Scan for the cell matching the given text and deliver its (X, Y) coordinate at center. 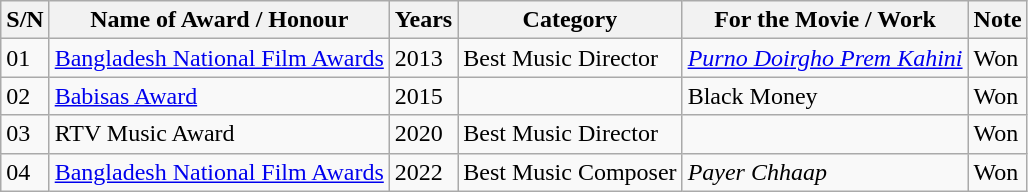
Years (423, 20)
Note (998, 20)
Best Music Composer (570, 172)
RTV Music Award (219, 134)
Purno Doirgho Prem Kahini (825, 58)
2013 (423, 58)
Black Money (825, 96)
2020 (423, 134)
Payer Chhaap (825, 172)
2015 (423, 96)
Category (570, 20)
S/N (25, 20)
01 (25, 58)
Name of Award / Honour (219, 20)
03 (25, 134)
02 (25, 96)
04 (25, 172)
Babisas Award (219, 96)
For the Movie / Work (825, 20)
2022 (423, 172)
